Determine the (X, Y) coordinate at the center of the cell enclosing the given text.  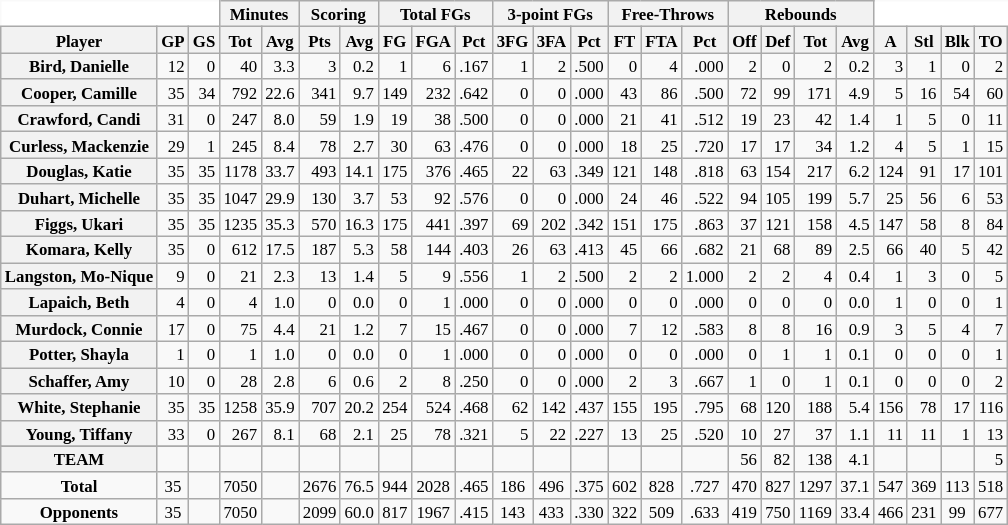
.583 (705, 328)
2028 (433, 486)
1169 (815, 512)
FGA (433, 40)
677 (990, 512)
148 (662, 171)
A (890, 40)
4.5 (855, 224)
.437 (589, 407)
419 (744, 512)
188 (815, 407)
2.7 (359, 145)
232 (433, 93)
Schaffer, Amy (79, 381)
.667 (705, 381)
14.1 (359, 171)
0.4 (855, 276)
TEAM (79, 459)
41 (662, 119)
20.2 (359, 407)
8.1 (280, 433)
.512 (705, 119)
Off (744, 40)
GP (173, 40)
Murdock, Connie (79, 328)
.403 (474, 250)
TO (990, 40)
369 (924, 486)
Komara, Kelly (79, 250)
94 (744, 197)
Opponents (79, 512)
37.1 (855, 486)
28 (240, 381)
.633 (705, 512)
.349 (589, 171)
2676 (320, 486)
792 (240, 93)
.321 (474, 433)
707 (320, 407)
2099 (320, 512)
FTA (662, 40)
524 (433, 407)
149 (394, 93)
62 (513, 407)
602 (624, 486)
72 (744, 93)
6.2 (855, 171)
86 (662, 93)
26 (513, 250)
Crawford, Candi (79, 119)
35.3 (280, 224)
45 (624, 250)
.468 (474, 407)
.720 (705, 145)
59 (320, 119)
Langston, Mo-Nique (79, 276)
217 (815, 171)
186 (513, 486)
101 (990, 171)
113 (958, 486)
142 (552, 407)
.167 (474, 66)
612 (240, 250)
3FA (552, 40)
.727 (705, 486)
547 (890, 486)
2.5 (855, 250)
.642 (474, 93)
828 (662, 486)
30 (394, 145)
Pts (320, 40)
91 (924, 171)
3.3 (280, 66)
Total FGs (436, 14)
8.4 (280, 145)
1258 (240, 407)
1178 (240, 171)
Def (778, 40)
Duhart, Michelle (79, 197)
Minutes (258, 14)
466 (890, 512)
White, Stephanie (79, 407)
46 (662, 197)
24 (624, 197)
195 (662, 407)
0.6 (359, 381)
.330 (589, 512)
FT (624, 40)
199 (815, 197)
16.3 (359, 224)
33 (173, 433)
31 (173, 119)
493 (320, 171)
Player (79, 40)
Figgs, Ukari (79, 224)
138 (815, 459)
60.0 (359, 512)
509 (662, 512)
944 (394, 486)
2.1 (359, 433)
.522 (705, 197)
4.1 (855, 459)
4.4 (280, 328)
254 (394, 407)
Stl (924, 40)
2.8 (280, 381)
245 (240, 145)
0.9 (855, 328)
1967 (433, 512)
1297 (815, 486)
9.7 (359, 93)
187 (320, 250)
518 (990, 486)
54 (958, 93)
Blk (958, 40)
155 (624, 407)
29 (173, 145)
441 (433, 224)
147 (890, 224)
3-point FGs (550, 14)
38 (433, 119)
.250 (474, 381)
2.3 (280, 276)
27 (778, 433)
29.9 (280, 197)
1.9 (359, 119)
.467 (474, 328)
76.5 (359, 486)
Bird, Danielle (79, 66)
1.1 (855, 433)
171 (815, 93)
.476 (474, 145)
.576 (474, 197)
Free-Throws (668, 14)
35.9 (280, 407)
267 (240, 433)
Lapaich, Beth (79, 302)
151 (624, 224)
817 (394, 512)
.397 (474, 224)
5.3 (359, 250)
105 (778, 197)
.342 (589, 224)
5.7 (855, 197)
33.7 (280, 171)
.415 (474, 512)
Total (79, 486)
144 (433, 250)
89 (815, 250)
.227 (589, 433)
.818 (705, 171)
470 (744, 486)
247 (240, 119)
116 (990, 407)
376 (433, 171)
69 (513, 224)
750 (778, 512)
5.4 (855, 407)
17.5 (280, 250)
Potter, Shayla (79, 355)
.375 (589, 486)
23 (778, 119)
GS (204, 40)
Curless, Mackenzie (79, 145)
3.7 (359, 197)
570 (320, 224)
22.6 (280, 93)
124 (890, 171)
60 (990, 93)
1235 (240, 224)
Douglas, Katie (79, 171)
43 (624, 93)
.863 (705, 224)
33.4 (855, 512)
.556 (474, 276)
.413 (589, 250)
Young, Tiffany (79, 433)
202 (552, 224)
433 (552, 512)
496 (552, 486)
Cooper, Camille (79, 93)
1.000 (705, 276)
8.0 (280, 119)
92 (433, 197)
154 (778, 171)
Scoring (338, 14)
143 (513, 512)
FG (394, 40)
322 (624, 512)
.520 (705, 433)
18 (624, 145)
120 (778, 407)
827 (778, 486)
158 (815, 224)
231 (924, 512)
3FG (513, 40)
.682 (705, 250)
1047 (240, 197)
341 (320, 93)
156 (890, 407)
82 (778, 459)
75 (240, 328)
84 (990, 224)
4.9 (855, 93)
Rebounds (801, 14)
.795 (705, 407)
130 (320, 197)
